Capture the cell that displays the provided text and extract its (X, Y) central coordinate. 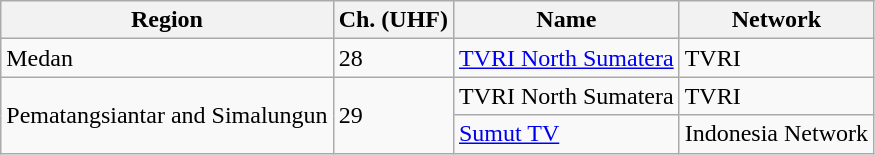
28 (393, 58)
Indonesia Network (776, 134)
Pematangsiantar and Simalungun (167, 115)
29 (393, 115)
Name (566, 20)
Network (776, 20)
Ch. (UHF) (393, 20)
Medan (167, 58)
Sumut TV (566, 134)
Region (167, 20)
